Output the [X, Y] coordinate of the center of the cell containing the given text.  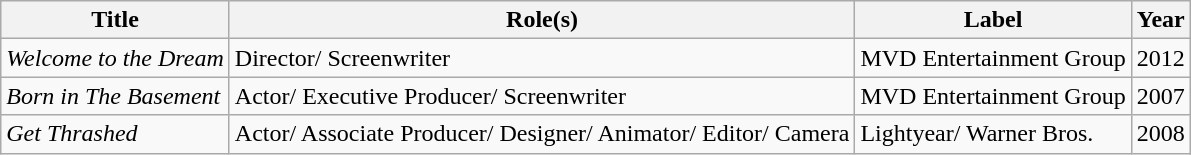
Get Thrashed [116, 134]
Welcome to the Dream [116, 58]
Actor/ Associate Producer/ Designer/ Animator/ Editor/ Camera [542, 134]
Born in The Basement [116, 96]
Role(s) [542, 20]
2012 [1160, 58]
Lightyear/ Warner Bros. [993, 134]
2008 [1160, 134]
2007 [1160, 96]
Director/ Screenwriter [542, 58]
Year [1160, 20]
Actor/ Executive Producer/ Screenwriter [542, 96]
Title [116, 20]
Label [993, 20]
